Pinpoint the cell where the given text exists, returning its (x, y) midpoint coordinate. 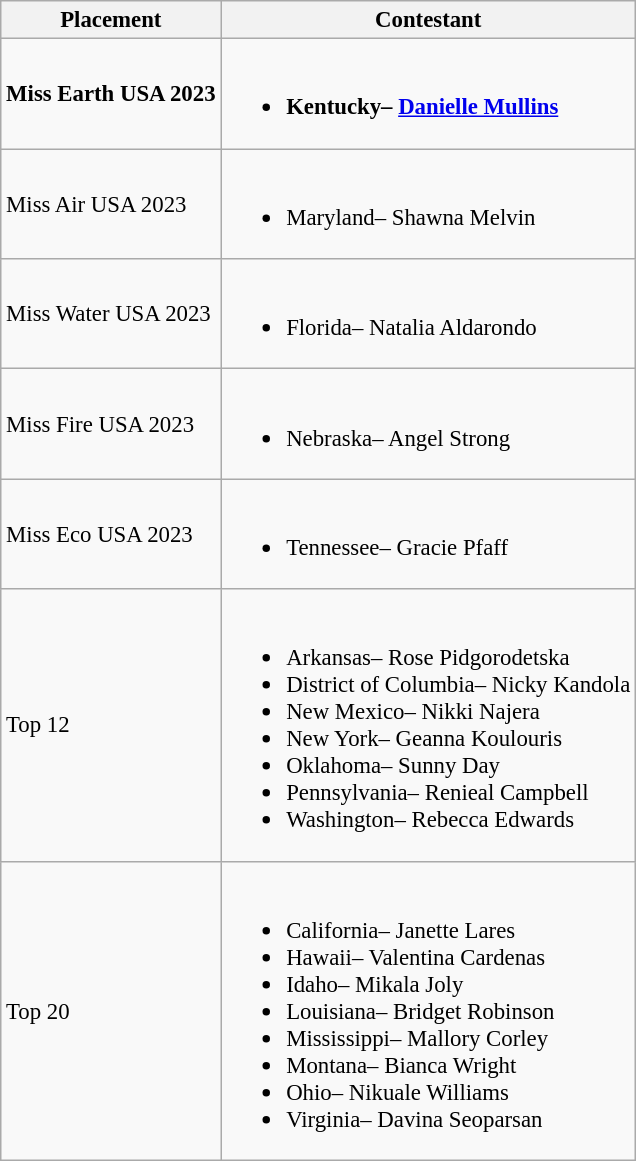
Miss Air USA 2023 (111, 204)
Top 12 (111, 725)
Kentucky– Danielle Mullins (428, 94)
Miss Fire USA 2023 (111, 424)
Top 20 (111, 1010)
Miss Earth USA 2023 (111, 94)
Nebraska– Angel Strong (428, 424)
Tennessee– Gracie Pfaff (428, 534)
Miss Eco USA 2023 (111, 534)
Maryland– Shawna Melvin (428, 204)
Florida– Natalia Aldarondo (428, 314)
Miss Water USA 2023 (111, 314)
Placement (111, 20)
Contestant (428, 20)
